Return (X, Y) of the center of cell containing provided text 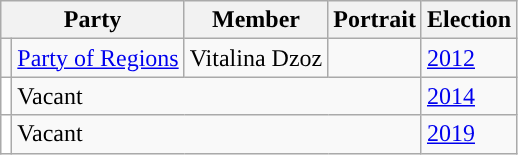
Party of Regions (98, 58)
Election (468, 20)
Member (256, 20)
2014 (468, 96)
2012 (468, 58)
2019 (468, 134)
Party (92, 20)
Portrait (375, 20)
Vitalina Dzoz (256, 58)
